Scan for the cell matching the given text and deliver its (X, Y) coordinate at center. 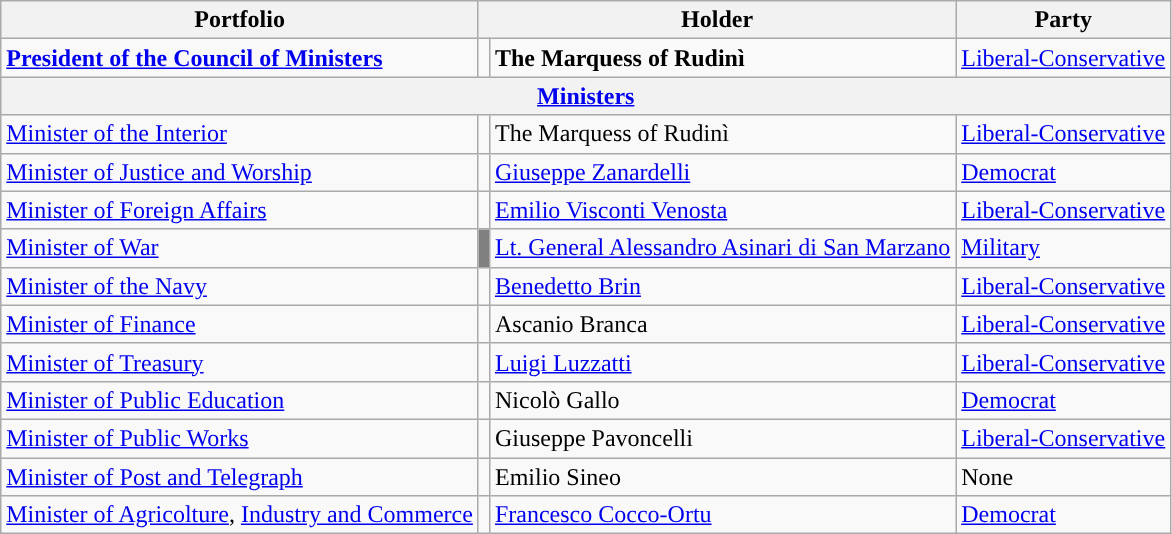
Minister of Finance (240, 324)
Giuseppe Zanardelli (722, 172)
Minister of Treasury (240, 362)
None (1064, 477)
Emilio Sineo (722, 477)
Minister of the Interior (240, 134)
Ministers (586, 96)
Minister of Post and Telegraph (240, 477)
Luigi Luzzatti (722, 362)
Emilio Visconti Venosta (722, 210)
Minister of Public Education (240, 400)
Nicolò Gallo (722, 400)
Benedetto Brin (722, 286)
Minister of Agricolture, Industry and Commerce (240, 515)
Minister of War (240, 248)
Francesco Cocco-Ortu (722, 515)
President of the Council of Ministers (240, 58)
Portfolio (240, 20)
Ascanio Branca (722, 324)
Military (1064, 248)
Holder (716, 20)
Minister of Justice and Worship (240, 172)
Lt. General Alessandro Asinari di San Marzano (722, 248)
Party (1064, 20)
Minister of the Navy (240, 286)
Minister of Foreign Affairs (240, 210)
Giuseppe Pavoncelli (722, 438)
Minister of Public Works (240, 438)
